Return the [x, y] coordinate for the center point of the cell that contains the specified text.  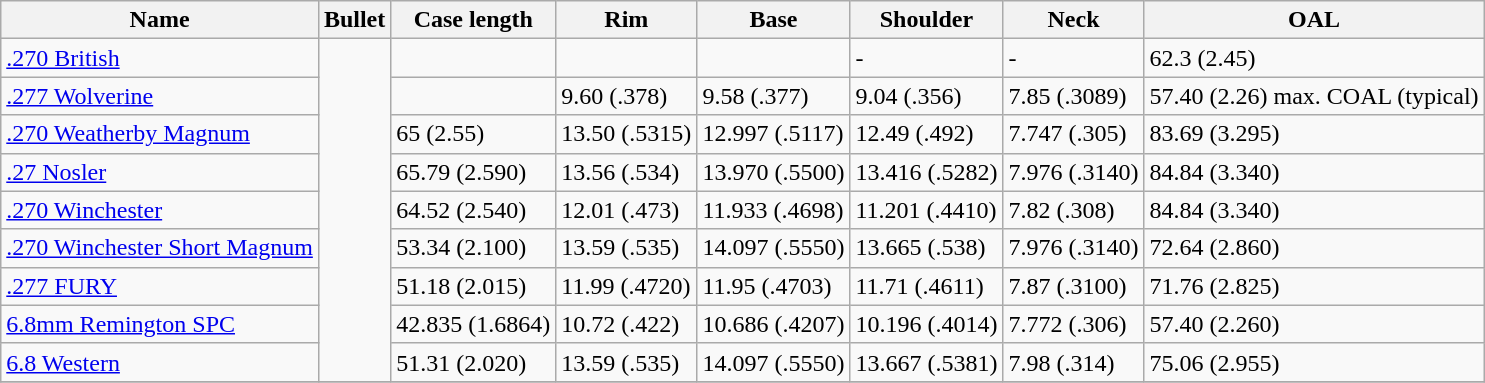
7.772 (.306) [1074, 324]
65.79 (2.590) [474, 172]
65 (2.55) [474, 134]
13.970 (.5500) [774, 172]
13.665 (.538) [926, 248]
Base [774, 20]
7.82 (.308) [1074, 210]
12.49 (.492) [926, 134]
.270 Weatherby Magnum [160, 134]
12.997 (.5117) [774, 134]
10.686 (.4207) [774, 324]
.277 Wolverine [160, 96]
51.18 (2.015) [474, 286]
6.8mm Remington SPC [160, 324]
10.72 (.422) [626, 324]
7.747 (.305) [1074, 134]
6.8 Western [160, 362]
57.40 (2.26) max. COAL (typical) [1314, 96]
.270 British [160, 58]
7.87 (.3100) [1074, 286]
62.3 (2.45) [1314, 58]
9.58 (.377) [774, 96]
Rim [626, 20]
.270 Winchester Short Magnum [160, 248]
42.835 (1.6864) [474, 324]
11.99 (.4720) [626, 286]
64.52 (2.540) [474, 210]
7.98 (.314) [1074, 362]
11.95 (.4703) [774, 286]
13.667 (.5381) [926, 362]
11.201 (.4410) [926, 210]
71.76 (2.825) [1314, 286]
57.40 (2.260) [1314, 324]
11.71 (.4611) [926, 286]
53.34 (2.100) [474, 248]
.270 Winchester [160, 210]
Name [160, 20]
.277 FURY [160, 286]
Case length [474, 20]
9.60 (.378) [626, 96]
Neck [1074, 20]
9.04 (.356) [926, 96]
13.50 (.5315) [626, 134]
11.933 (.4698) [774, 210]
13.56 (.534) [626, 172]
10.196 (.4014) [926, 324]
Shoulder [926, 20]
72.64 (2.860) [1314, 248]
13.416 (.5282) [926, 172]
.27 Nosler [160, 172]
83.69 (3.295) [1314, 134]
Bullet [354, 20]
75.06 (2.955) [1314, 362]
OAL [1314, 20]
7.85 (.3089) [1074, 96]
51.31 (2.020) [474, 362]
12.01 (.473) [626, 210]
